Return the (x, y) coordinate for the center point of the cell that contains the specified text.  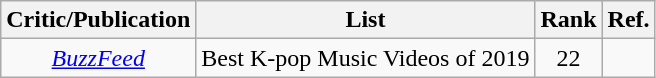
Best K-pop Music Videos of 2019 (366, 58)
BuzzFeed (98, 58)
List (366, 20)
Rank (568, 20)
Ref. (628, 20)
Critic/Publication (98, 20)
22 (568, 58)
